Return the (X, Y) coordinate for the center point of the cell that contains the specified text.  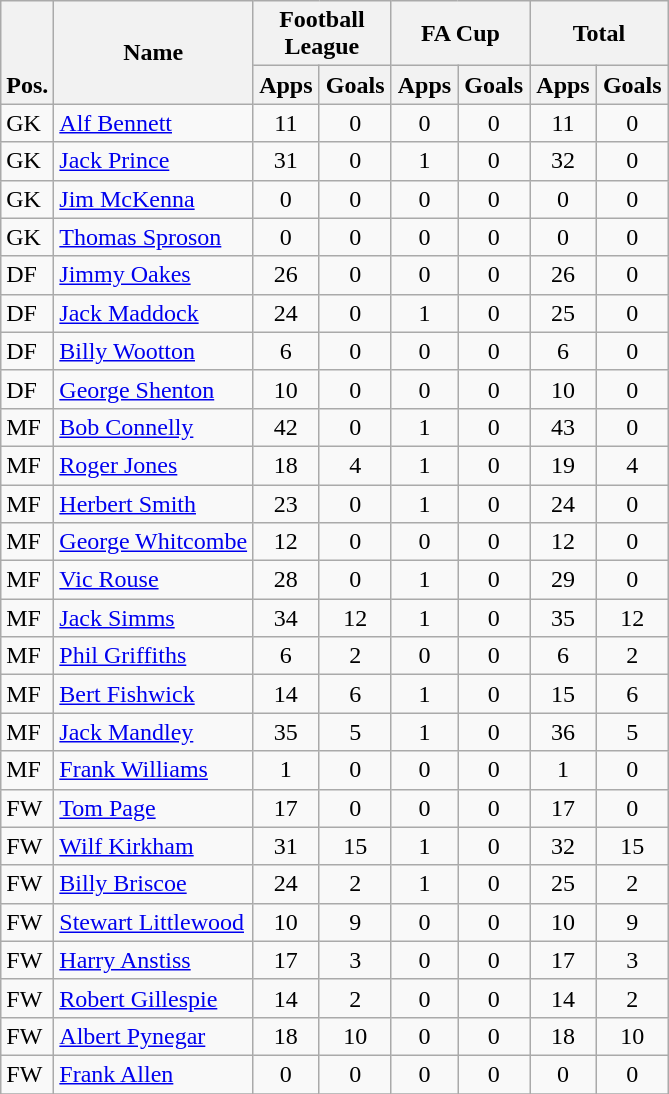
Alf Bennett (154, 123)
Jack Maddock (154, 313)
Robert Gillespie (154, 998)
Total (600, 34)
Football League (322, 34)
36 (564, 732)
FA Cup (460, 34)
Billy Briscoe (154, 884)
Vic Rouse (154, 580)
Jack Prince (154, 161)
Jack Simms (154, 618)
Albert Pynegar (154, 1036)
Jimmy Oakes (154, 275)
42 (286, 427)
Name (154, 52)
Jim McKenna (154, 199)
Billy Wootton (154, 351)
George Whitcombe (154, 542)
Jack Mandley (154, 732)
Frank Allen (154, 1074)
Tom Page (154, 808)
Wilf Kirkham (154, 846)
Pos. (28, 52)
23 (286, 503)
Harry Anstiss (154, 960)
19 (564, 465)
George Shenton (154, 389)
43 (564, 427)
Herbert Smith (154, 503)
Bob Connelly (154, 427)
34 (286, 618)
Roger Jones (154, 465)
Bert Fishwick (154, 694)
28 (286, 580)
Phil Griffiths (154, 656)
Frank Williams (154, 770)
29 (564, 580)
Thomas Sproson (154, 237)
Stewart Littlewood (154, 922)
